Extract the (x, y) coordinate from the center of the cell holding the provided text.  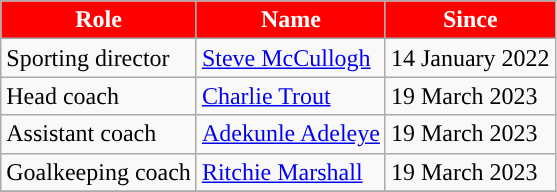
Charlie Trout (290, 96)
Name (290, 20)
Head coach (99, 96)
Since (470, 20)
Sporting director (99, 58)
Steve McCullogh (290, 58)
Adekunle Adeleye (290, 134)
Role (99, 20)
14 January 2022 (470, 58)
Assistant coach (99, 134)
Ritchie Marshall (290, 172)
Goalkeeping coach (99, 172)
